From the cell containing the given text, extract its center point as (x, y) coordinate. 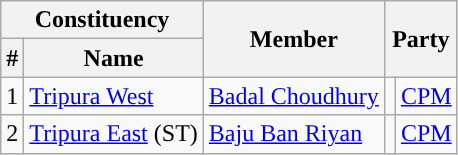
Member (294, 39)
Tripura East (ST) (114, 134)
Name (114, 58)
# (12, 58)
2 (12, 134)
Baju Ban Riyan (294, 134)
Badal Choudhury (294, 96)
1 (12, 96)
Tripura West (114, 96)
Party (420, 39)
Constituency (102, 20)
